Locate the cell with the specified text and output its [X, Y] center coordinate. 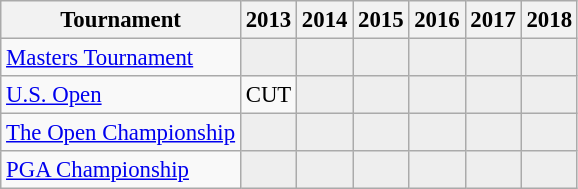
2014 [325, 20]
PGA Championship [121, 170]
CUT [268, 95]
Masters Tournament [121, 58]
2015 [381, 20]
Tournament [121, 20]
2013 [268, 20]
2016 [437, 20]
U.S. Open [121, 95]
The Open Championship [121, 133]
2018 [549, 20]
2017 [493, 20]
